For the text-containing cell, return its midpoint in (X, Y) coordinate format. 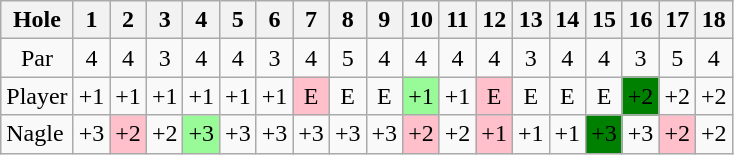
8 (348, 20)
10 (422, 20)
2 (128, 20)
14 (568, 20)
9 (384, 20)
18 (714, 20)
Par (37, 58)
1 (92, 20)
11 (458, 20)
Nagle (37, 134)
15 (604, 20)
7 (312, 20)
13 (530, 20)
12 (494, 20)
16 (640, 20)
Hole (37, 20)
17 (678, 20)
Player (37, 96)
6 (274, 20)
